Capture the cell that displays the provided text and extract its (x, y) central coordinate. 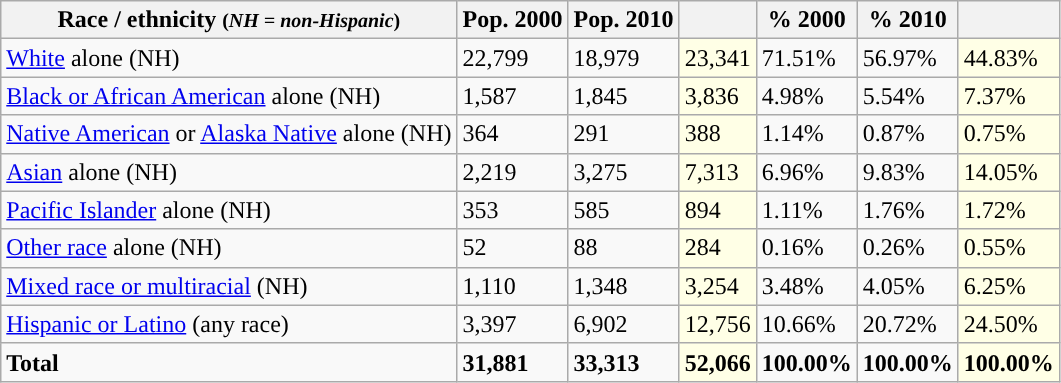
284 (718, 248)
585 (624, 210)
3,836 (718, 96)
3,397 (512, 324)
14.05% (1008, 172)
31,881 (512, 362)
6.25% (1008, 286)
Asian alone (NH) (229, 172)
12,756 (718, 324)
2,219 (512, 172)
0.16% (806, 248)
3.48% (806, 286)
Other race alone (NH) (229, 248)
7,313 (718, 172)
Black or African American alone (NH) (229, 96)
44.83% (1008, 58)
52 (512, 248)
6,902 (624, 324)
0.87% (908, 134)
Pacific Islander alone (NH) (229, 210)
Native American or Alaska Native alone (NH) (229, 134)
Hispanic or Latino (any race) (229, 324)
1.72% (1008, 210)
1.11% (806, 210)
White alone (NH) (229, 58)
% 2010 (908, 20)
Pop. 2000 (512, 20)
18,979 (624, 58)
88 (624, 248)
364 (512, 134)
Race / ethnicity (NH = non-Hispanic) (229, 20)
353 (512, 210)
52,066 (718, 362)
0.26% (908, 248)
0.75% (1008, 134)
1,587 (512, 96)
3,254 (718, 286)
20.72% (908, 324)
10.66% (806, 324)
Pop. 2010 (624, 20)
56.97% (908, 58)
1,845 (624, 96)
1,348 (624, 286)
1.14% (806, 134)
24.50% (1008, 324)
4.05% (908, 286)
6.96% (806, 172)
5.54% (908, 96)
0.55% (1008, 248)
388 (718, 134)
33,313 (624, 362)
Total (229, 362)
Mixed race or multiracial (NH) (229, 286)
3,275 (624, 172)
23,341 (718, 58)
291 (624, 134)
4.98% (806, 96)
71.51% (806, 58)
1.76% (908, 210)
894 (718, 210)
1,110 (512, 286)
% 2000 (806, 20)
9.83% (908, 172)
7.37% (1008, 96)
22,799 (512, 58)
